Return [x, y] of the center of cell containing provided text 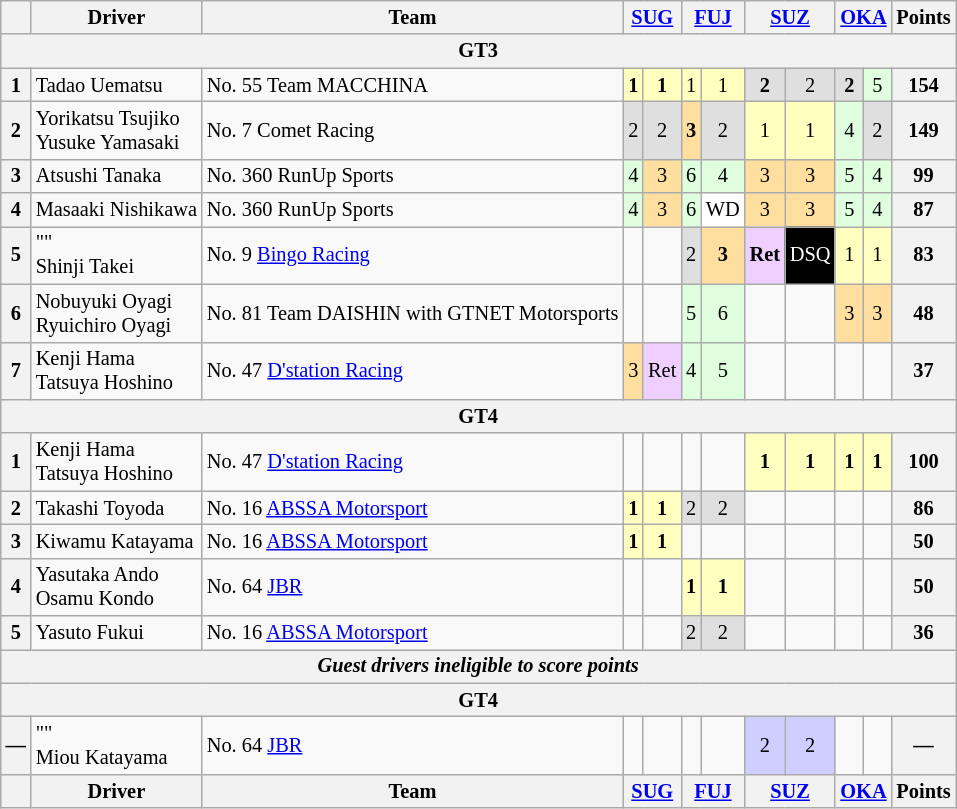
7 [16, 371]
Yasuto Fukui [116, 633]
DSQ [810, 255]
Takashi Toyoda [116, 508]
100 [923, 462]
36 [923, 633]
37 [923, 371]
Atsushi Tanaka [116, 176]
149 [923, 130]
GT3 [478, 51]
86 [923, 508]
No. 7 Comet Racing [413, 130]
WD [723, 210]
87 [923, 210]
Kiwamu Katayama [116, 541]
No. 81 Team DAISHIN with GTNET Motorsports [413, 313]
Yasutaka Ando Osamu Kondo [116, 587]
No. 55 Team MACCHINA [413, 85]
Yorikatsu Tsujiko Yusuke Yamasaki [116, 130]
"" Miou Katayama [116, 745]
"" Shinji Takei [116, 255]
No. 9 Bingo Racing [413, 255]
99 [923, 176]
Nobuyuki Oyagi Ryuichiro Oyagi [116, 313]
Tadao Uematsu [116, 85]
Masaaki Nishikawa [116, 210]
154 [923, 85]
48 [923, 313]
Guest drivers ineligible to score points [478, 666]
83 [923, 255]
